For the text-containing cell, return its midpoint in [x, y] coordinate format. 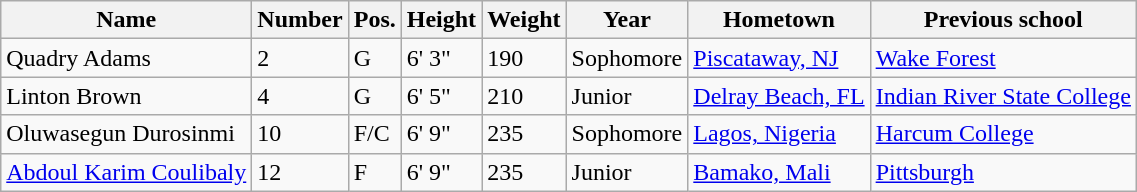
Harcum College [1003, 134]
Piscataway, NJ [779, 58]
2 [300, 58]
Height [441, 20]
Lagos, Nigeria [779, 134]
4 [300, 96]
Indian River State College [1003, 96]
Abdoul Karim Coulibaly [126, 172]
F [374, 172]
190 [524, 58]
Pittsburgh [1003, 172]
6' 5" [441, 96]
Quadry Adams [126, 58]
Linton Brown [126, 96]
Previous school [1003, 20]
Year [627, 20]
Name [126, 20]
Number [300, 20]
Delray Beach, FL [779, 96]
6' 3" [441, 58]
Oluwasegun Durosinmi [126, 134]
Wake Forest [1003, 58]
210 [524, 96]
12 [300, 172]
Pos. [374, 20]
F/C [374, 134]
10 [300, 134]
Hometown [779, 20]
Bamako, Mali [779, 172]
Weight [524, 20]
